Capture the cell that displays the provided text and extract its (X, Y) central coordinate. 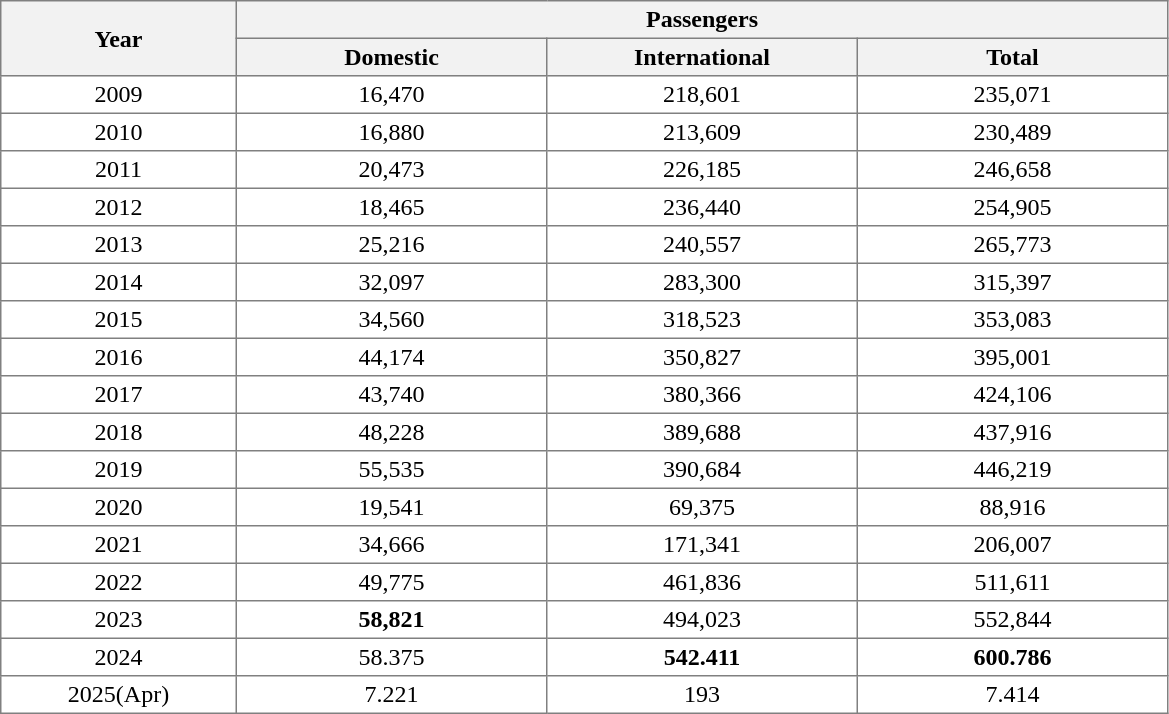
Domestic (391, 57)
171,341 (702, 545)
2025(Apr) (119, 695)
2023 (119, 620)
34,560 (391, 320)
32,097 (391, 282)
254,905 (1012, 207)
283,300 (702, 282)
437,916 (1012, 432)
Total (1012, 57)
315,397 (1012, 282)
19,541 (391, 507)
43,740 (391, 395)
390,684 (702, 470)
2014 (119, 282)
7.414 (1012, 695)
7.221 (391, 695)
International (702, 57)
18,465 (391, 207)
2024 (119, 657)
240,557 (702, 245)
25,216 (391, 245)
235,071 (1012, 95)
58,821 (391, 620)
16,470 (391, 95)
193 (702, 695)
395,001 (1012, 357)
2017 (119, 395)
218,601 (702, 95)
446,219 (1012, 470)
353,083 (1012, 320)
318,523 (702, 320)
69,375 (702, 507)
350,827 (702, 357)
2009 (119, 95)
542.411 (702, 657)
230,489 (1012, 132)
494,023 (702, 620)
2020 (119, 507)
2011 (119, 170)
461,836 (702, 582)
206,007 (1012, 545)
48,228 (391, 432)
2012 (119, 207)
2016 (119, 357)
20,473 (391, 170)
246,658 (1012, 170)
44,174 (391, 357)
511,611 (1012, 582)
2018 (119, 432)
16,880 (391, 132)
2021 (119, 545)
Passengers (702, 20)
34,666 (391, 545)
49,775 (391, 582)
88,916 (1012, 507)
236,440 (702, 207)
380,366 (702, 395)
2015 (119, 320)
226,185 (702, 170)
55,535 (391, 470)
58.375 (391, 657)
213,609 (702, 132)
Year (119, 38)
389,688 (702, 432)
424,106 (1012, 395)
552,844 (1012, 620)
600.786 (1012, 657)
2022 (119, 582)
265,773 (1012, 245)
2013 (119, 245)
2019 (119, 470)
2010 (119, 132)
